Scan for the cell matching the given text and deliver its [x, y] coordinate at center. 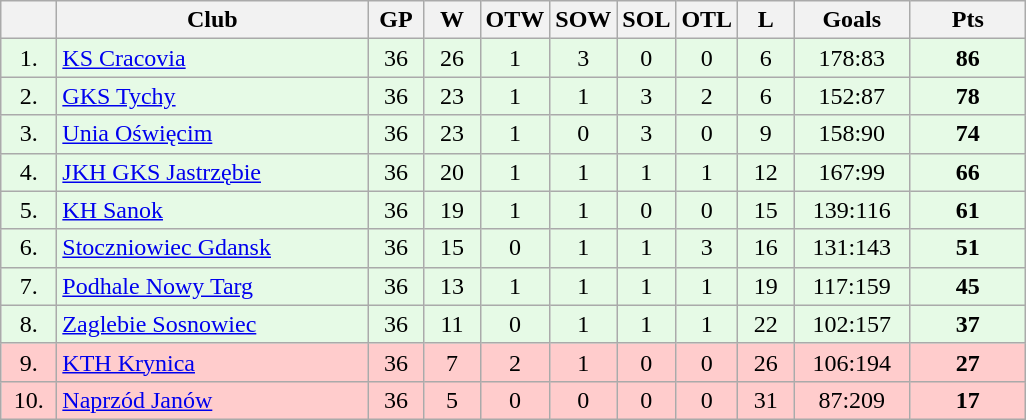
GP [396, 20]
78 [968, 96]
27 [968, 362]
8. [29, 324]
SOW [584, 20]
12 [766, 172]
OTL [707, 20]
6. [29, 248]
L [766, 20]
61 [968, 210]
SOL [646, 20]
5. [29, 210]
22 [766, 324]
10. [29, 400]
9 [766, 134]
1. [29, 58]
131:143 [852, 248]
7 [452, 362]
17 [968, 400]
Stoczniowiec Gdansk [212, 248]
106:194 [852, 362]
152:87 [852, 96]
KS Cracovia [212, 58]
4. [29, 172]
5 [452, 400]
KH Sanok [212, 210]
102:157 [852, 324]
37 [968, 324]
7. [29, 286]
158:90 [852, 134]
2. [29, 96]
Naprzód Janów [212, 400]
86 [968, 58]
31 [766, 400]
51 [968, 248]
KTH Krynica [212, 362]
3. [29, 134]
11 [452, 324]
W [452, 20]
Pts [968, 20]
45 [968, 286]
OTW [515, 20]
Podhale Nowy Targ [212, 286]
Goals [852, 20]
9. [29, 362]
74 [968, 134]
13 [452, 286]
GKS Tychy [212, 96]
Unia Oświęcim [212, 134]
16 [766, 248]
117:159 [852, 286]
167:99 [852, 172]
Club [212, 20]
66 [968, 172]
Zaglebie Sosnowiec [212, 324]
139:116 [852, 210]
178:83 [852, 58]
87:209 [852, 400]
20 [452, 172]
JKH GKS Jastrzębie [212, 172]
